Output the [x, y] coordinate of the center of the cell containing the given text.  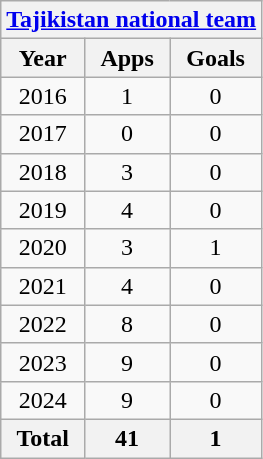
Year [43, 58]
2017 [43, 134]
2018 [43, 172]
2019 [43, 210]
2016 [43, 96]
2024 [43, 400]
2023 [43, 362]
41 [128, 438]
Apps [128, 58]
8 [128, 324]
2021 [43, 286]
Goals [216, 58]
Tajikistan national team [132, 20]
Total [43, 438]
2020 [43, 248]
2022 [43, 324]
